Output the (X, Y) coordinate of the center of the cell containing the given text.  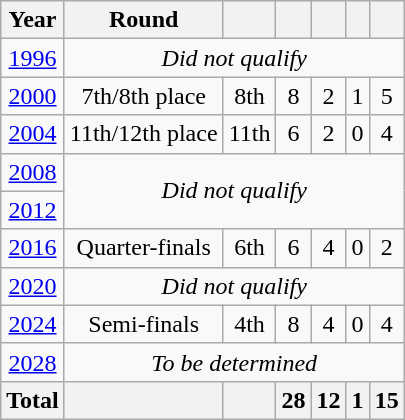
12 (328, 400)
11th/12th place (144, 134)
4th (250, 324)
To be determined (234, 362)
6th (250, 248)
28 (294, 400)
2004 (33, 134)
Total (33, 400)
Round (144, 20)
Semi-finals (144, 324)
5 (386, 96)
7th/8th place (144, 96)
2012 (33, 210)
2008 (33, 172)
2020 (33, 286)
2028 (33, 362)
1996 (33, 58)
2024 (33, 324)
2016 (33, 248)
15 (386, 400)
Quarter-finals (144, 248)
8th (250, 96)
Year (33, 20)
2000 (33, 96)
11th (250, 134)
